Return the (x, y) coordinate for the center point of the cell that contains the specified text.  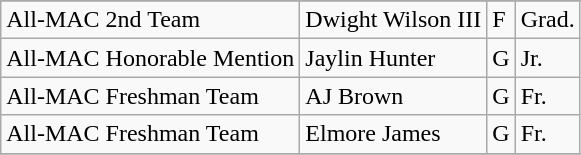
AJ Brown (394, 96)
Jr. (548, 58)
Dwight Wilson III (394, 20)
Grad. (548, 20)
Jaylin Hunter (394, 58)
F (501, 20)
All-MAC Honorable Mention (150, 58)
All-MAC 2nd Team (150, 20)
Elmore James (394, 134)
